Provide the [x, y] coordinate of the cell's center where the given text is located.  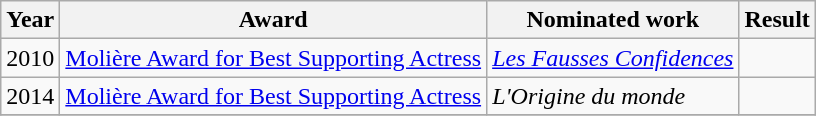
Les Fausses Confidences [613, 58]
Nominated work [613, 20]
2014 [30, 96]
Result [777, 20]
L'Origine du monde [613, 96]
2010 [30, 58]
Award [274, 20]
Year [30, 20]
